Extract the (X, Y) coordinate from the center of the cell holding the provided text.  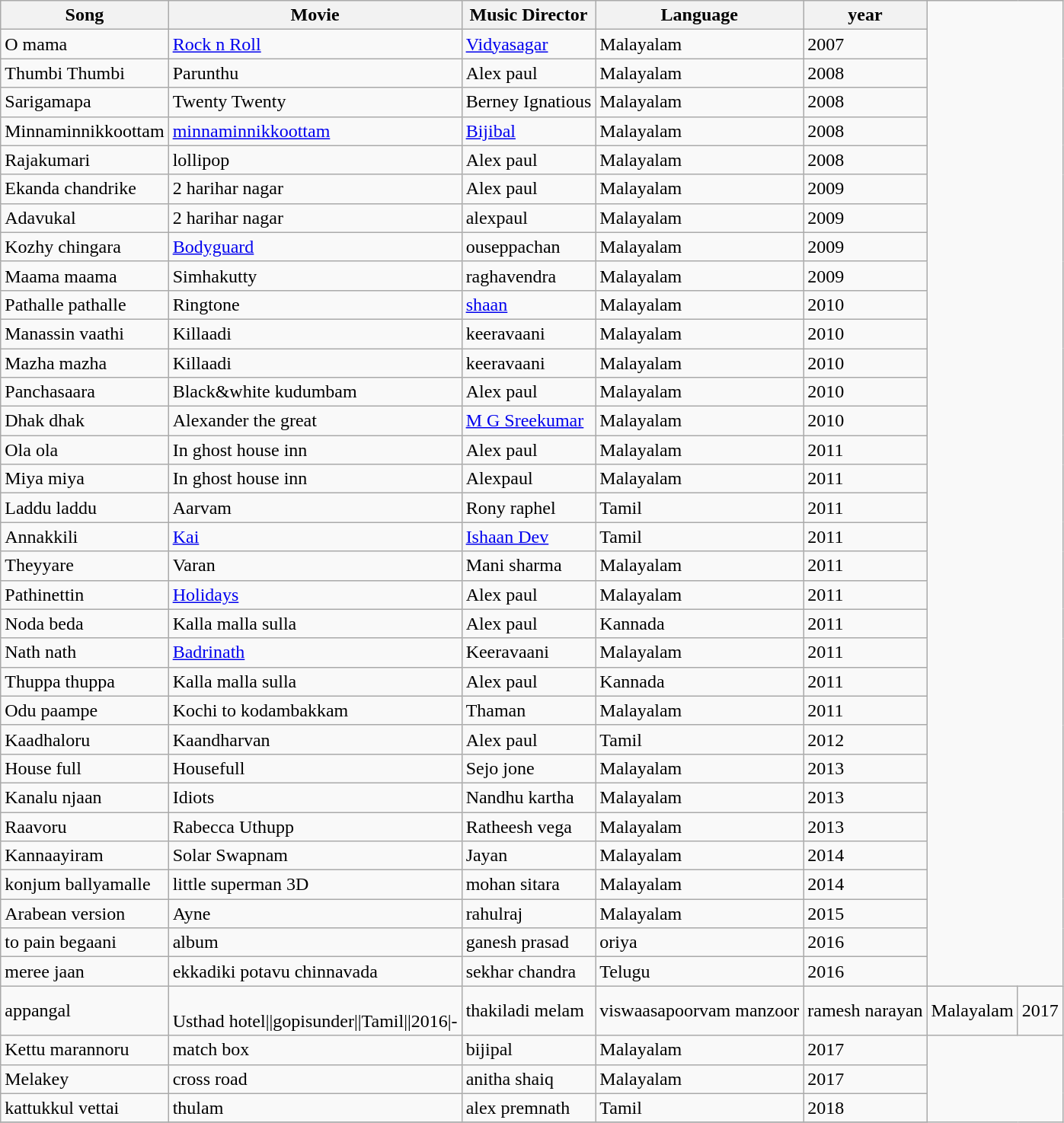
Thumbi Thumbi (85, 73)
Song (85, 15)
shaan (529, 305)
Ringtone (315, 305)
Mani sharma (529, 566)
Solar Swapnam (315, 856)
Laddu laddu (85, 508)
Simhakutty (315, 276)
Pathalle pathalle (85, 305)
Housefull (315, 768)
Telugu (699, 971)
Vidyasagar (529, 44)
Minnaminnikkoottam (85, 131)
viswaasapoorvam manzoor (699, 1011)
Alexpaul (529, 479)
bijipal (529, 1050)
Parunthu (315, 73)
thulam (315, 1108)
appangal (85, 1011)
2015 (865, 914)
O mama (85, 44)
Miya miya (85, 479)
Keeravaani (529, 652)
album (315, 943)
Kanalu njaan (85, 797)
Melakey (85, 1079)
to pain begaani (85, 943)
House full (85, 768)
Sejo jone (529, 768)
meree jaan (85, 971)
Nandhu kartha (529, 797)
Arabean version (85, 914)
cross road (315, 1079)
2007 (865, 44)
sekhar chandra (529, 971)
ouseppachan (529, 247)
ramesh narayan (865, 1011)
minnaminnikkoottam (315, 131)
Ishaan Dev (529, 537)
Annakkili (85, 537)
Kaadhaloru (85, 739)
Usthad hotel||gopisunder||Tamil||2016|- (315, 1011)
Rony raphel (529, 508)
Aarvam (315, 508)
kattukkul vettai (85, 1108)
Panchasaara (85, 392)
Rajakumari (85, 160)
Kannaayiram (85, 856)
Music Director (529, 15)
M G Sreekumar (529, 421)
Pathinettin (85, 595)
rahulraj (529, 914)
2012 (865, 739)
Odu paampe (85, 710)
ganesh prasad (529, 943)
Thaman (529, 710)
Ola ola (85, 450)
Ratheesh vega (529, 826)
lollipop (315, 160)
Kai (315, 537)
mohan sitara (529, 885)
konjum ballyamalle (85, 885)
Thuppa thuppa (85, 681)
Idiots (315, 797)
raghavendra (529, 276)
2018 (865, 1108)
Sarigamapa (85, 102)
match box (315, 1050)
Nath nath (85, 652)
Berney Ignatious (529, 102)
Ayne (315, 914)
Kochi to kodambakkam (315, 710)
little superman 3D (315, 885)
Manassin vaathi (85, 333)
Movie (315, 15)
year (865, 15)
ekkadiki potavu chinnavada (315, 971)
anitha shaiq (529, 1079)
oriya (699, 943)
thakiladi melam (529, 1011)
Kaandharvan (315, 739)
Alexander the great (315, 421)
alex premnath (529, 1108)
Bodyguard (315, 247)
Black&white kudumbam (315, 392)
Dhak dhak (85, 421)
Badrinath (315, 652)
Jayan (529, 856)
Adavukal (85, 218)
Bijibal (529, 131)
Rabecca Uthupp (315, 826)
Noda beda (85, 624)
Theyyare (85, 566)
Twenty Twenty (315, 102)
Kozhy chingara (85, 247)
Kettu marannoru (85, 1050)
Rock n Roll (315, 44)
Holidays (315, 595)
Ekanda chandrike (85, 189)
alexpaul (529, 218)
Maama maama (85, 276)
Mazha mazha (85, 363)
Varan (315, 566)
Language (699, 15)
Raavoru (85, 826)
